Capture the cell that displays the provided text and extract its [x, y] central coordinate. 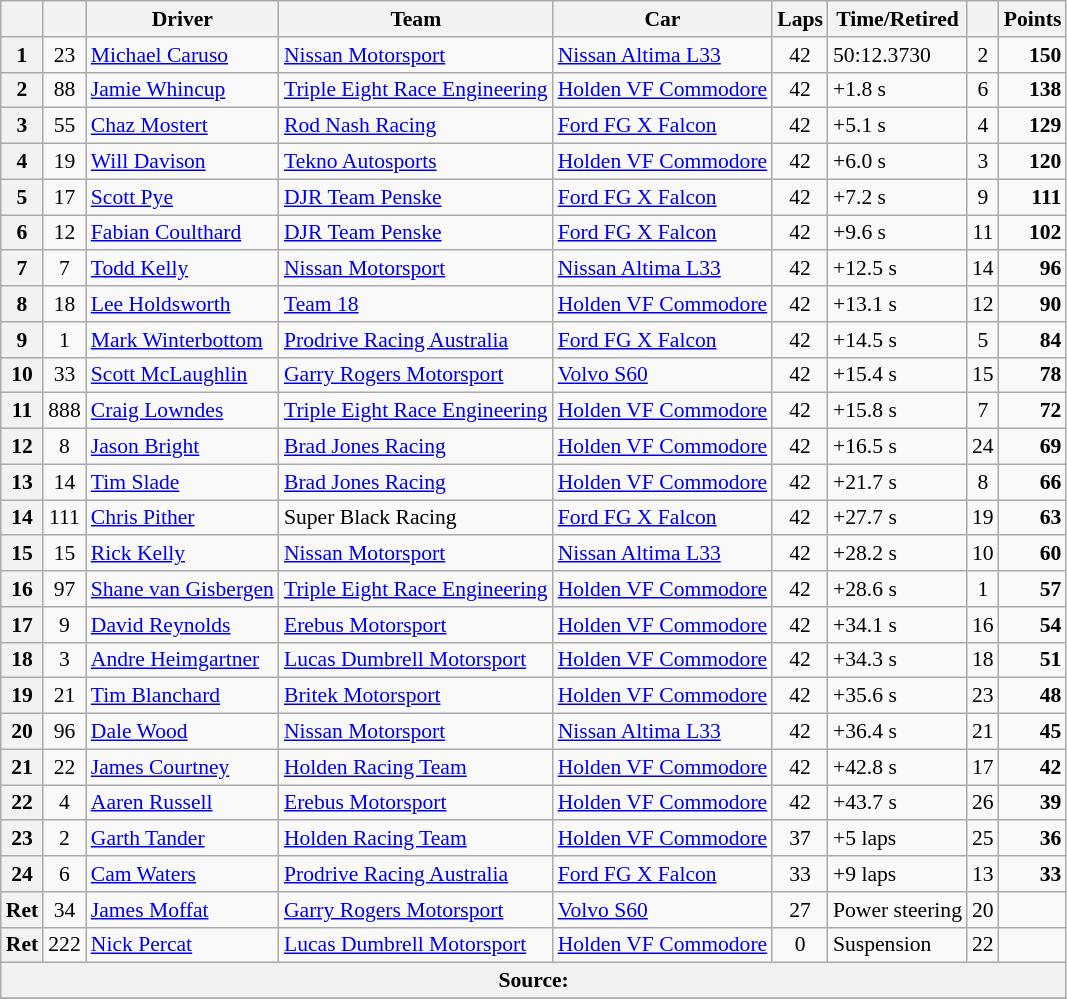
+27.7 s [898, 518]
Rick Kelly [182, 554]
Shane van Gisbergen [182, 589]
David Reynolds [182, 625]
+15.4 s [898, 375]
+5 laps [898, 839]
+28.2 s [898, 554]
Power steering [898, 910]
102 [1033, 233]
90 [1033, 304]
63 [1033, 518]
Tekno Autosports [416, 162]
Andre Heimgartner [182, 660]
Aaren Russell [182, 803]
0 [800, 945]
78 [1033, 375]
26 [983, 803]
Source: [534, 981]
45 [1033, 732]
66 [1033, 482]
150 [1033, 55]
Dale Wood [182, 732]
84 [1033, 340]
Team 18 [416, 304]
Laps [800, 19]
Jason Bright [182, 447]
129 [1033, 126]
Scott McLaughlin [182, 375]
+14.5 s [898, 340]
51 [1033, 660]
120 [1033, 162]
+43.7 s [898, 803]
Scott Pye [182, 197]
97 [64, 589]
Points [1033, 19]
57 [1033, 589]
Craig Lowndes [182, 411]
Nick Percat [182, 945]
27 [800, 910]
Car [663, 19]
Suspension [898, 945]
Super Black Racing [416, 518]
+6.0 s [898, 162]
+34.3 s [898, 660]
Chris Pither [182, 518]
Michael Caruso [182, 55]
Britek Motorsport [416, 696]
88 [64, 90]
25 [983, 839]
+16.5 s [898, 447]
Todd Kelly [182, 269]
Garth Tander [182, 839]
69 [1033, 447]
888 [64, 411]
50:12.3730 [898, 55]
+5.1 s [898, 126]
+36.4 s [898, 732]
Chaz Mostert [182, 126]
Time/Retired [898, 19]
+21.7 s [898, 482]
Will Davison [182, 162]
48 [1033, 696]
36 [1033, 839]
54 [1033, 625]
+15.8 s [898, 411]
72 [1033, 411]
37 [800, 839]
+34.1 s [898, 625]
55 [64, 126]
Jamie Whincup [182, 90]
+7.2 s [898, 197]
Cam Waters [182, 874]
Lee Holdsworth [182, 304]
Tim Slade [182, 482]
34 [64, 910]
+9.6 s [898, 233]
James Moffat [182, 910]
138 [1033, 90]
+28.6 s [898, 589]
60 [1033, 554]
Rod Nash Racing [416, 126]
Fabian Coulthard [182, 233]
+9 laps [898, 874]
+1.8 s [898, 90]
+35.6 s [898, 696]
Team [416, 19]
James Courtney [182, 767]
+42.8 s [898, 767]
Tim Blanchard [182, 696]
39 [1033, 803]
222 [64, 945]
+12.5 s [898, 269]
Driver [182, 19]
Mark Winterbottom [182, 340]
+13.1 s [898, 304]
